Return the [x, y] coordinate for the center point of the cell that contains the specified text.  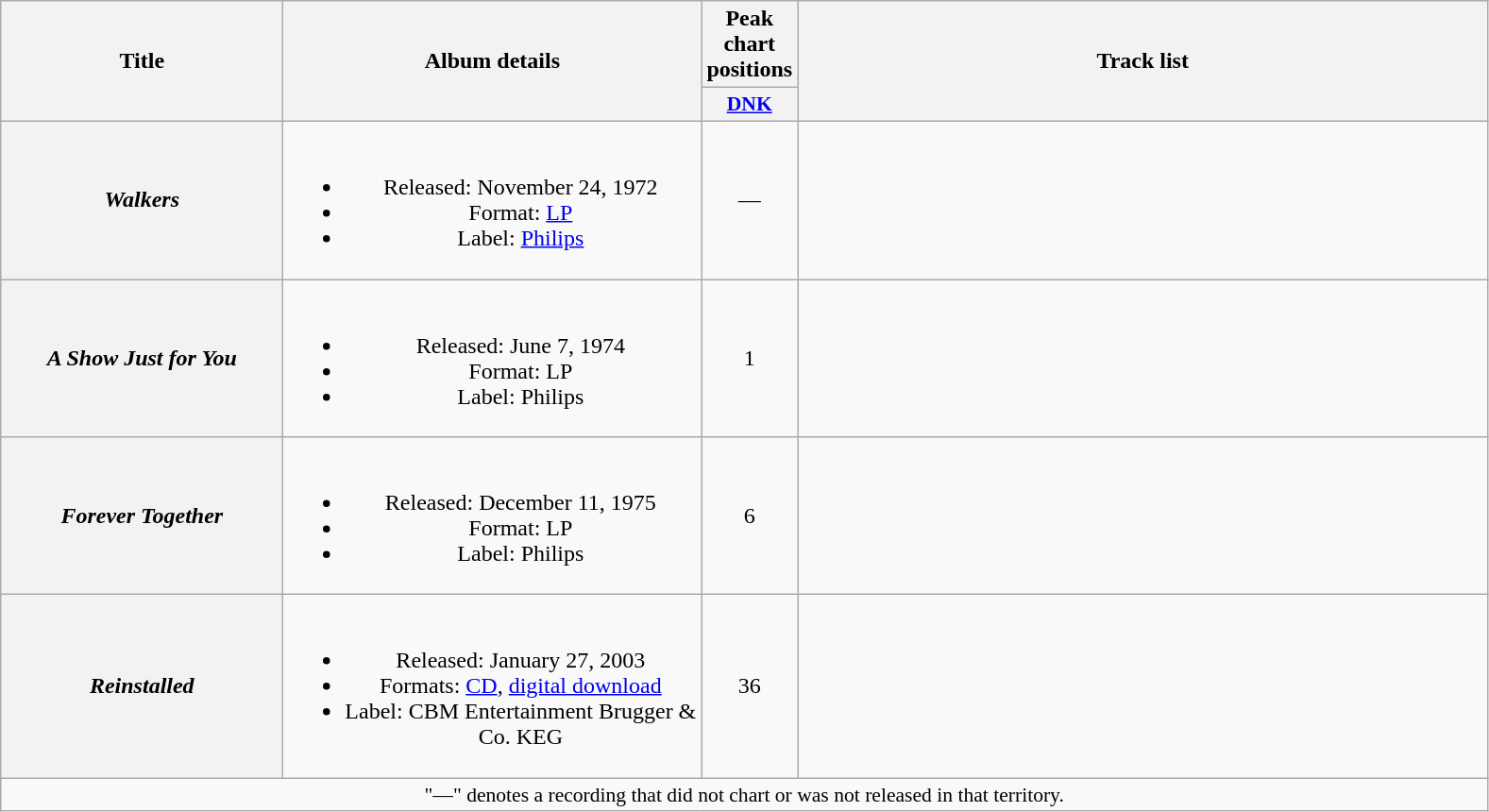
Track list [1142, 61]
Peak chart positions [750, 44]
36 [750, 686]
Released: January 27, 2003Formats: CD, digital downloadLabel: CBM Entertainment Brugger & Co. KEG [493, 686]
Released: December 11, 1975Format: LPLabel: Philips [493, 516]
1 [750, 359]
— [750, 200]
Released: June 7, 1974Format: LPLabel: Philips [493, 359]
Forever Together [142, 516]
Reinstalled [142, 686]
"—" denotes a recording that did not chart or was not released in that territory. [744, 795]
Album details [493, 61]
Released: November 24, 1972Format: LPLabel: Philips [493, 200]
DNK [750, 105]
Walkers [142, 200]
A Show Just for You [142, 359]
6 [750, 516]
Title [142, 61]
